Pinpoint the cell where the given text exists, returning its [x, y] midpoint coordinate. 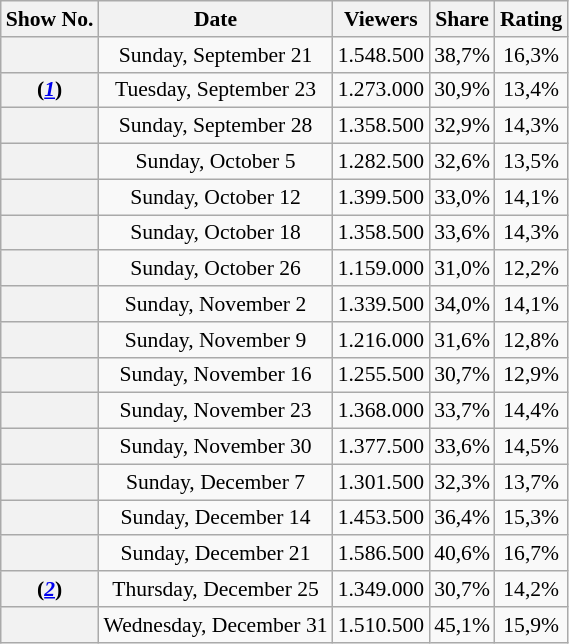
14,2% [531, 589]
13,5% [531, 162]
12,8% [531, 340]
Sunday, November 2 [215, 304]
1.255.500 [381, 375]
15,9% [531, 625]
32,3% [462, 482]
Sunday, September 21 [215, 55]
Sunday, November 30 [215, 447]
1.349.000 [381, 589]
38,7% [462, 55]
40,6% [462, 554]
Sunday, December 14 [215, 518]
Show No. [50, 19]
Sunday, November 9 [215, 340]
Sunday, December 21 [215, 554]
31,6% [462, 340]
14,5% [531, 447]
14,4% [531, 411]
30,9% [462, 90]
Viewers [381, 19]
Thursday, December 25 [215, 589]
1.377.500 [381, 447]
1.282.500 [381, 162]
33,0% [462, 197]
Sunday, September 28 [215, 126]
1.273.000 [381, 90]
Sunday, October 26 [215, 269]
1.368.000 [381, 411]
1.453.500 [381, 518]
36,4% [462, 518]
33,7% [462, 411]
Sunday, November 16 [215, 375]
1.586.500 [381, 554]
13,4% [531, 90]
16,7% [531, 554]
34,0% [462, 304]
(1) [50, 90]
32,6% [462, 162]
1.548.500 [381, 55]
Share [462, 19]
Tuesday, September 23 [215, 90]
(2) [50, 589]
31,0% [462, 269]
Sunday, December 7 [215, 482]
Wednesday, December 31 [215, 625]
16,3% [531, 55]
12,2% [531, 269]
1.399.500 [381, 197]
Rating [531, 19]
Date [215, 19]
1.339.500 [381, 304]
1.216.000 [381, 340]
Sunday, October 18 [215, 233]
Sunday, October 5 [215, 162]
15,3% [531, 518]
45,1% [462, 625]
Sunday, October 12 [215, 197]
32,9% [462, 126]
12,9% [531, 375]
13,7% [531, 482]
Sunday, November 23 [215, 411]
1.159.000 [381, 269]
1.510.500 [381, 625]
1.301.500 [381, 482]
